Output the [X, Y] coordinate of the center of the cell containing the given text.  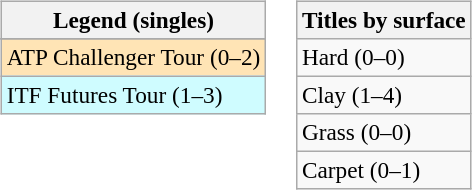
ITF Futures Tour (1–3) [133, 95]
Grass (0–0) [384, 133]
Carpet (0–1) [384, 171]
Titles by surface [384, 20]
Legend (singles) [133, 20]
ATP Challenger Tour (0–2) [133, 57]
Hard (0–0) [384, 57]
Clay (1–4) [384, 95]
